Search for the cell housing the specified text and yield its [x, y] center coordinate. 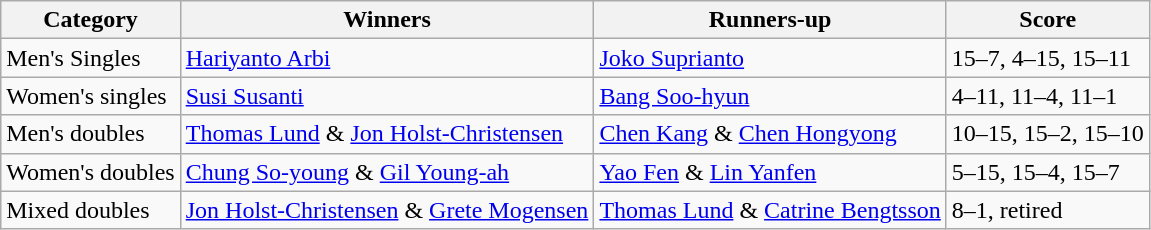
Susi Susanti [387, 96]
Mixed doubles [90, 210]
Women's doubles [90, 172]
8–1, retired [1048, 210]
4–11, 11–4, 11–1 [1048, 96]
Chung So-young & Gil Young-ah [387, 172]
15–7, 4–15, 15–11 [1048, 58]
Joko Suprianto [770, 58]
Runners-up [770, 20]
Hariyanto Arbi [387, 58]
Men's doubles [90, 134]
Thomas Lund & Jon Holst-Christensen [387, 134]
Men's Singles [90, 58]
Thomas Lund & Catrine Bengtsson [770, 210]
Winners [387, 20]
Bang Soo-hyun [770, 96]
Yao Fen & Lin Yanfen [770, 172]
10–15, 15–2, 15–10 [1048, 134]
Score [1048, 20]
Women's singles [90, 96]
5–15, 15–4, 15–7 [1048, 172]
Category [90, 20]
Jon Holst-Christensen & Grete Mogensen [387, 210]
Chen Kang & Chen Hongyong [770, 134]
